Detect which cell encompasses the target text, then output its (X, Y) center coordinate. 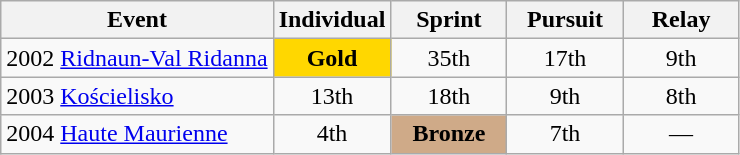
Individual (332, 20)
Bronze (449, 134)
Sprint (449, 20)
13th (332, 96)
2004 Haute Maurienne (137, 134)
8th (681, 96)
Pursuit (565, 20)
2003 Kościelisko (137, 96)
7th (565, 134)
2002 Ridnaun-Val Ridanna (137, 58)
18th (449, 96)
Gold (332, 58)
Event (137, 20)
Relay (681, 20)
4th (332, 134)
— (681, 134)
17th (565, 58)
35th (449, 58)
